Find where the given text appears and provide that cell's center as (x, y) coordinate. 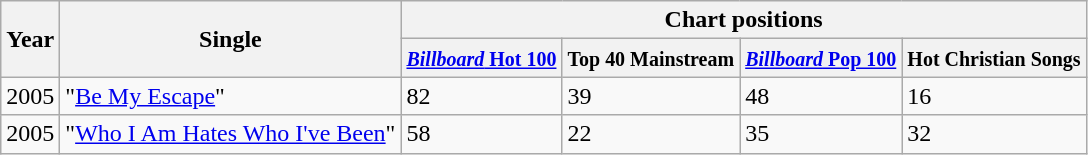
Hot Christian Songs (994, 58)
Billboard Hot 100 (482, 58)
22 (651, 134)
35 (821, 134)
Single (230, 39)
82 (482, 96)
48 (821, 96)
"Be My Escape" (230, 96)
32 (994, 134)
Year (30, 39)
58 (482, 134)
Billboard Pop 100 (821, 58)
16 (994, 96)
Chart positions (744, 20)
Top 40 Mainstream (651, 58)
39 (651, 96)
"Who I Am Hates Who I've Been" (230, 134)
